Determine the [x, y] coordinate at the center of the cell enclosing the given text.  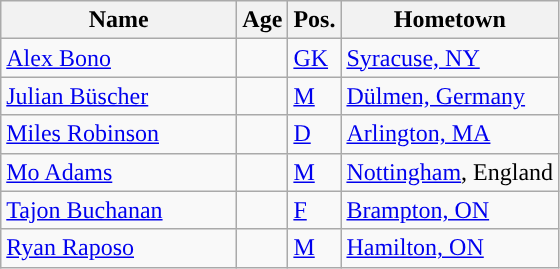
Syracuse, NY [450, 58]
Julian Büscher [119, 96]
Pos. [314, 20]
Dülmen, Germany [450, 96]
GK [314, 58]
Hometown [450, 20]
Arlington, MA [450, 134]
F [314, 210]
Nottingham, England [450, 172]
Hamilton, ON [450, 248]
Age [262, 20]
D [314, 134]
Mo Adams [119, 172]
Brampton, ON [450, 210]
Miles Robinson [119, 134]
Name [119, 20]
Alex Bono [119, 58]
Tajon Buchanan [119, 210]
Ryan Raposo [119, 248]
